Scan for the cell matching the given text and deliver its (X, Y) coordinate at center. 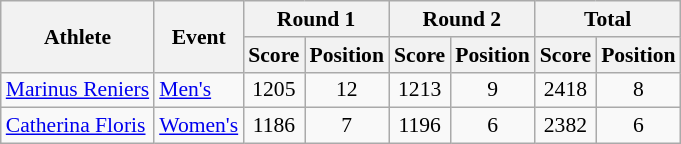
Catherina Floris (78, 126)
2382 (566, 126)
Round 1 (316, 19)
12 (346, 90)
1186 (274, 126)
7 (346, 126)
Athlete (78, 36)
Event (198, 36)
2418 (566, 90)
1213 (420, 90)
1205 (274, 90)
Marinus Reniers (78, 90)
Round 2 (462, 19)
1196 (420, 126)
Women's (198, 126)
8 (638, 90)
9 (492, 90)
Total (608, 19)
Men's (198, 90)
